Output the (x, y) coordinate of the center of the cell containing the given text.  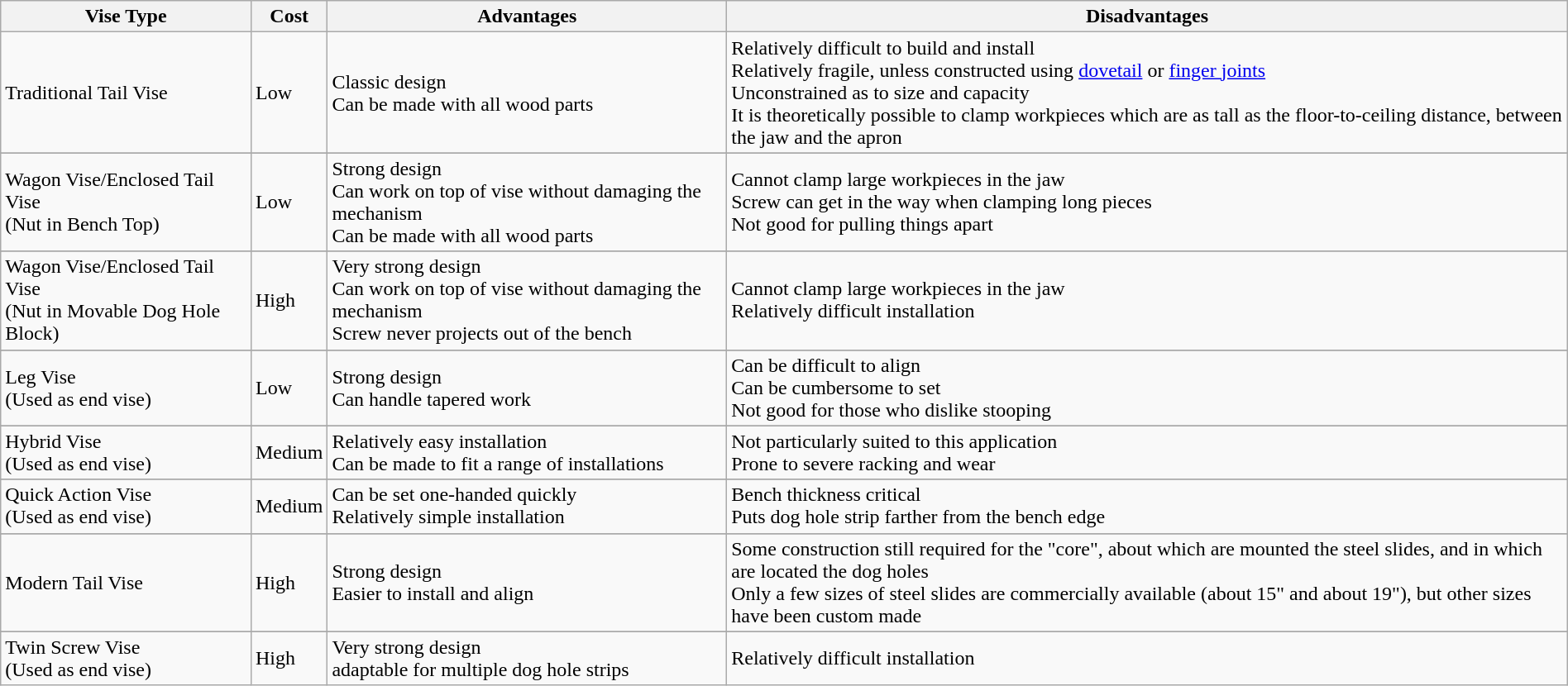
Hybrid Vise (Used as end vise) (126, 453)
Modern Tail Vise (126, 582)
Advantages (528, 17)
Can be difficult to align Can be cumbersome to set Not good for those who dislike stooping (1148, 388)
Strong design Can handle tapered work (528, 388)
Twin Screw Vise (Used as end vise) (126, 658)
Not particularly suited to this application Prone to severe racking and wear (1148, 453)
Cannot clamp large workpieces in the jaw Screw can get in the way when clamping long pieces Not good for pulling things apart (1148, 202)
Disadvantages (1148, 17)
Strong design Easier to install and align (528, 582)
Cannot clamp large workpieces in the jaw Relatively difficult installation (1148, 301)
Vise Type (126, 17)
Wagon Vise/Enclosed Tail Vise (Nut in Movable Dog Hole Block) (126, 301)
Cost (289, 17)
Very strong design Can work on top of vise without damaging the mechanism Screw never projects out of the bench (528, 301)
Very strong design adaptable for multiple dog hole strips (528, 658)
Bench thickness critical Puts dog hole strip farther from the bench edge (1148, 506)
Relatively easy installation Can be made to fit a range of installations (528, 453)
Classic design Can be made with all wood parts (528, 93)
Strong design Can work on top of vise without damaging the mechanism Can be made with all wood parts (528, 202)
Leg Vise (Used as end vise) (126, 388)
Quick Action Vise (Used as end vise) (126, 506)
Can be set one-handed quickly Relatively simple installation (528, 506)
Wagon Vise/Enclosed Tail Vise (Nut in Bench Top) (126, 202)
Relatively difficult installation (1148, 658)
Traditional Tail Vise (126, 93)
